Identify which cell holds the provided text, then report its (x, y) central coordinate. 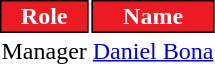
Role (44, 16)
Name (153, 16)
